Detect which cell encompasses the target text, then output its (x, y) center coordinate. 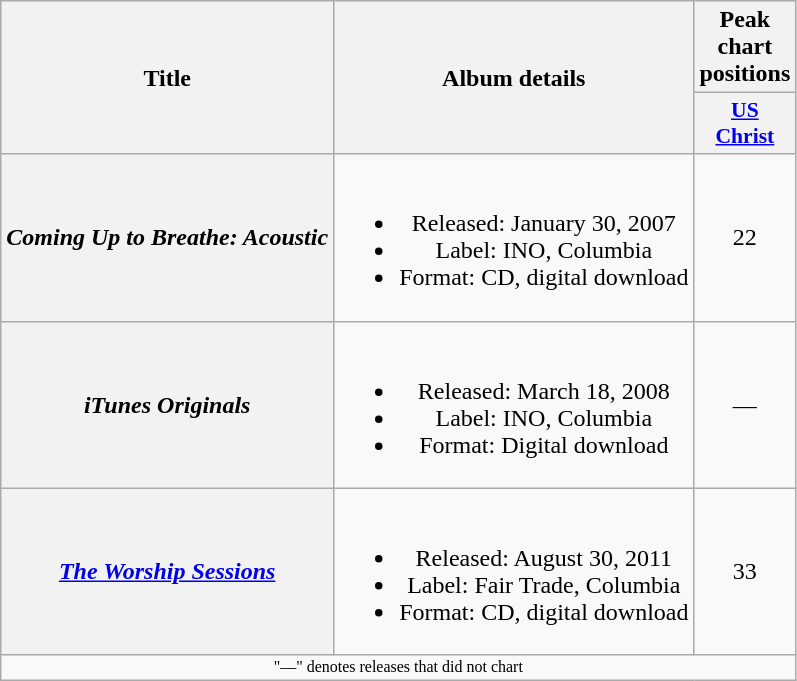
Released: March 18, 2008Label: INO, ColumbiaFormat: Digital download (514, 404)
— (745, 404)
iTunes Originals (168, 404)
Coming Up to Breathe: Acoustic (168, 238)
33 (745, 572)
Title (168, 78)
USChrist (745, 124)
Released: August 30, 2011Label: Fair Trade, ColumbiaFormat: CD, digital download (514, 572)
22 (745, 238)
The Worship Sessions (168, 572)
Released: January 30, 2007Label: INO, ColumbiaFormat: CD, digital download (514, 238)
"—" denotes releases that did not chart (398, 667)
Album details (514, 78)
Peak chart positions (745, 47)
